Determine the (x, y) coordinate at the center of the cell enclosing the given text.  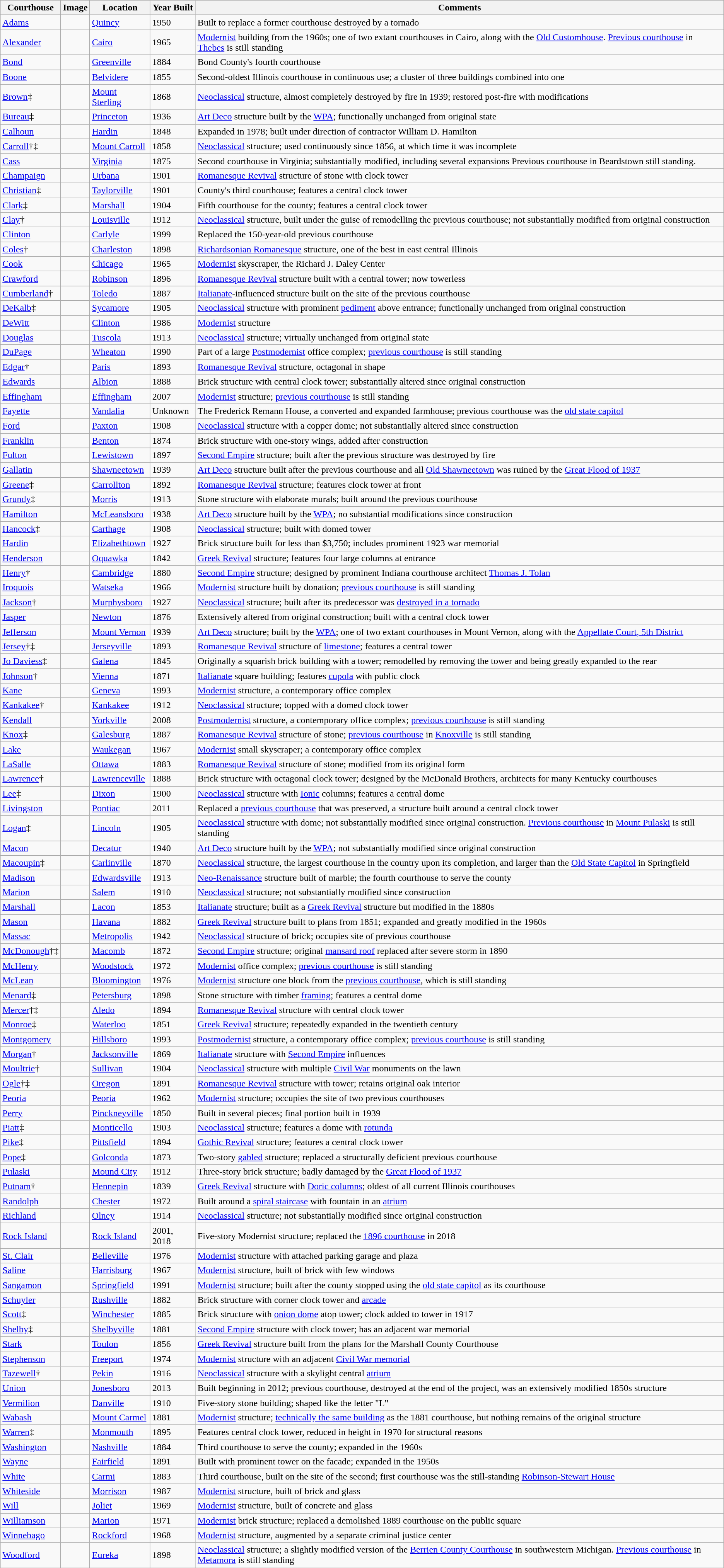
2001, 2018 (172, 1236)
Neoclassical structure; not substantially modified since construction (459, 892)
Brick structure with corner clock tower and arcade (459, 1300)
Galesburg (120, 735)
Third courthouse to serve the county; expanded in the 1960s (459, 1447)
1968 (172, 1535)
Danville (120, 1403)
Greek Revival structure; repeatedly expanded in the twentieth century (459, 1025)
Perry (31, 1113)
1848 (172, 131)
Three-story brick structure; badly damaged by the Great Flood of 1937 (459, 1172)
Mercer†‡ (31, 1010)
Galena (120, 661)
Modernist brick structure; replaced a demolished 1889 courthouse on the public square (459, 1520)
Brick structure with central clock tower; substantially altered since original construction (459, 381)
1938 (172, 514)
Chester (120, 1201)
Second Empire structure with clock tower; has an adjacent war memorial (459, 1329)
Pontiac (120, 808)
Hamilton (31, 514)
Modernist office complex; previous courthouse is still standing (459, 966)
Greek Revival structure; features four large columns at entrance (459, 558)
1880 (172, 573)
Freeport (120, 1359)
Paris (120, 367)
White (31, 1476)
1873 (172, 1157)
Sullivan (120, 1069)
Neoclassical structure with dome; not substantially modified since original construction. Previous courthouse in Mount Pulaski is still standing (459, 828)
Morrison (120, 1491)
Aledo (120, 1010)
Woodford (31, 1555)
Macon (31, 848)
Kankakee (120, 705)
1896 (172, 279)
Golconda (120, 1157)
Art Deco structure built after the previous courthouse and all Old Shawneetown was ruined by the Great Flood of 1937 (459, 470)
Shelby‡ (31, 1329)
Originally a squarish brick building with a tower; remodelled by removing the tower and being greatly expanded to the rear (459, 661)
Built with prominent tower on the facade; expanded in the 1950s (459, 1462)
Romanesque Revival structure built with a central tower; now towerless (459, 279)
1999 (172, 235)
Geneva (120, 691)
Modernist structure built by donation; previous courthouse is still standing (459, 587)
Hennepin (120, 1187)
Brown‡ (31, 97)
Lee‡ (31, 793)
Olney (120, 1216)
Mount Vernon (120, 632)
Metropolis (120, 936)
Second-oldest Illinois courthouse in continuous use; a cluster of three buildings combined into one (459, 77)
Monroe‡ (31, 1025)
Romanesque Revival structure of stone; modified from its original form (459, 764)
Neoclassical structure; not substantially modified since original construction (459, 1216)
DuPage (31, 352)
Five-story Modernist structure; replaced the 1896 courthouse in 2018 (459, 1236)
Ford (31, 426)
Mount Carroll (120, 146)
Italianate-influenced structure built on the site of the previous courthouse (459, 293)
Grundy‡ (31, 499)
1940 (172, 848)
1872 (172, 951)
Neo-Renaissance structure built of marble; the fourth courthouse to serve the county (459, 877)
Jersey†‡ (31, 646)
Stark (31, 1344)
Modernist structure, built of brick and glass (459, 1491)
Modernist structure, augmented by a separate criminal justice center (459, 1535)
Albion (120, 381)
Neoclassical structure, the largest courthouse in the country upon its completion, and larger than the Old State Capitol in Springfield (459, 863)
County's third courthouse; features a central clock tower (459, 190)
Part of a large Postmodernist office complex; previous courthouse is still standing (459, 352)
Piatt‡ (31, 1127)
Eureka (120, 1555)
Romanesque Revival structure; features clock tower at front (459, 485)
Second courthouse in Virginia; substantially modified, including several expansions Previous courthouse in Beardstown still standing. (459, 161)
2008 (172, 720)
Neoclassical structure; built after its predecessor was destroyed in a tornado (459, 602)
Elizabethtown (120, 543)
Clay† (31, 220)
1966 (172, 587)
Belleville (120, 1256)
Comments (459, 8)
Woodstock (120, 966)
Waterloo (120, 1025)
Neoclassical structure with prominent pediment above entrance; functionally unchanged from original construction (459, 308)
Putnam† (31, 1187)
Greek Revival structure built from the plans for the Marshall County Courthouse (459, 1344)
Greenville (120, 62)
Lake (31, 749)
1991 (172, 1285)
Alexander (31, 43)
Lawrence† (31, 779)
Knox‡ (31, 735)
Benton (120, 440)
Menard‡ (31, 995)
1855 (172, 77)
McLean (31, 981)
Vermilion (31, 1403)
Modernist structure (459, 323)
Fairfield (120, 1462)
Union (31, 1388)
Carlinville (120, 863)
Vandalia (120, 411)
Charleston (120, 249)
1914 (172, 1216)
Modernist structure; built after the county stopped using the old state capitol as its courthouse (459, 1285)
Washington (31, 1447)
Madison (31, 877)
Will (31, 1506)
DeKalb‡ (31, 308)
Romanesque Revival structure of limestone; features a central tower (459, 646)
Carroll†‡ (31, 146)
Montgomery (31, 1039)
Greene‡ (31, 485)
Wayne (31, 1462)
Mount Carmel (120, 1418)
Taylorville (120, 190)
Joliet (120, 1506)
Modernist small skyscraper; a contemporary office complex (459, 749)
Iroquois (31, 587)
Chicago (120, 264)
Bond County's fourth courthouse (459, 62)
Romanesque Revival structure, octagonal in shape (459, 367)
Replaced a previous courthouse that was preserved, a structure built around a central clock tower (459, 808)
Virginia (120, 161)
1950 (172, 22)
Kane (31, 691)
Courthouse (31, 8)
Third courthouse, built on the site of the second; first courthouse was the still-standing Robinson-Stewart House (459, 1476)
1839 (172, 1187)
Neoclassical structure with a copper dome; not substantially altered since construction (459, 426)
1987 (172, 1491)
Winchester (120, 1314)
1869 (172, 1054)
Jefferson (31, 632)
Unknown (172, 411)
Livingston (31, 808)
Jerseyville (120, 646)
Hancock‡ (31, 529)
Modernist structure, a contemporary office complex (459, 691)
Edwardsville (120, 877)
Fulton (31, 455)
Stephenson (31, 1359)
Sycamore (120, 308)
1971 (172, 1520)
Watseka (120, 587)
2013 (172, 1388)
Crawford (31, 279)
Paxton (120, 426)
Brick structure with octagonal clock tower; designed by the McDonald Brothers, architects for many Kentucky courthouses (459, 779)
1969 (172, 1506)
Italianate structure; built as a Greek Revival structure but modified in the 1880s (459, 907)
Romanesque Revival structure of stone with clock tower (459, 175)
1853 (172, 907)
2007 (172, 396)
Cumberland† (31, 293)
Lacon (120, 907)
Italianate square building; features cupola with public clock (459, 676)
Jasper (31, 617)
1858 (172, 146)
Richland (31, 1216)
Belvidere (120, 77)
Monmouth (120, 1432)
St. Clair (31, 1256)
Modernist structure with an adjacent Civil War memorial (459, 1359)
Brick structure with onion dome atop tower; clock added to tower in 1917 (459, 1314)
Lawrenceville (120, 779)
Harrisburg (120, 1270)
Calhoun (31, 131)
Mason (31, 922)
Oquawka (120, 558)
Tuscola (120, 337)
Replaced the 150-year-old previous courthouse (459, 235)
Sangamon (31, 1285)
Wabash (31, 1418)
Saline (31, 1270)
The Frederick Remann House, a converted and expanded farmhouse; previous courthouse was the old state capitol (459, 411)
Neoclassical structure with multiple Civil War monuments on the lawn (459, 1069)
Year Built (172, 8)
Salem (120, 892)
1895 (172, 1432)
Mound City (120, 1172)
Kankakee† (31, 705)
Quincy (120, 22)
Macomb (120, 951)
Morris (120, 499)
Ogle†‡ (31, 1083)
1856 (172, 1344)
Murphysboro (120, 602)
Bond (31, 62)
Shelbyville (120, 1329)
1942 (172, 936)
1875 (172, 161)
Whiteside (31, 1491)
Toulon (120, 1344)
Louisville (120, 220)
Lincoln (120, 828)
Pinckneyville (120, 1113)
Johnson† (31, 676)
Massac (31, 936)
Modernist structure with attached parking garage and plaza (459, 1256)
Pike‡ (31, 1142)
Newton (120, 617)
1874 (172, 440)
Toledo (120, 293)
Urbana (120, 175)
Carrollton (120, 485)
1845 (172, 661)
1974 (172, 1359)
Modernist structure one block from the previous courthouse, which is still standing (459, 981)
Cook (31, 264)
Second Empire structure; designed by prominent Indiana courthouse architect Thomas J. Tolan (459, 573)
2011 (172, 808)
Jo Daviess‡ (31, 661)
Carthage (120, 529)
Hillsboro (120, 1039)
Christian‡ (31, 190)
Stone structure with timber framing; features a central dome (459, 995)
1962 (172, 1098)
Decatur (120, 848)
1870 (172, 863)
Pulaski (31, 1172)
1900 (172, 793)
Dixon (120, 793)
Gallatin (31, 470)
1868 (172, 97)
Image (75, 8)
Pope‡ (31, 1157)
Gothic Revival structure; features a central clock tower (459, 1142)
Winnebago (31, 1535)
Cairo (120, 43)
Moultrie† (31, 1069)
Coles† (31, 249)
Built to replace a former courthouse destroyed by a tornado (459, 22)
Fifth courthouse for the county; features a central clock tower (459, 205)
Art Deco structure; built by the WPA; one of two extant courthouses in Mount Vernon, along with the Appellate Court, 5th District (459, 632)
Shawneetown (120, 470)
Modernist structure; occupies the site of two previous courthouses (459, 1098)
Neoclassical structure with Ionic columns; features a central dome (459, 793)
Greek Revival structure built to plans from 1851; expanded and greatly modified in the 1960s (459, 922)
McLeansboro (120, 514)
Modernist structure; previous courthouse is still standing (459, 396)
1936 (172, 117)
Neoclassical structure of brick; occupies site of previous courthouse (459, 936)
1897 (172, 455)
Edwards (31, 381)
Wheaton (120, 352)
Neoclassical structure, built under the guise of remodelling the previous courthouse; not substantially modified from original construction (459, 220)
Italianate structure with Second Empire influences (459, 1054)
Warren‡ (31, 1432)
Jonesboro (120, 1388)
McHenry (31, 966)
1876 (172, 617)
Clark‡ (31, 205)
Jacksonville (120, 1054)
Vienna (120, 676)
Built beginning in 2012; previous courthouse, destroyed at the end of the project, was an extensively modified 1850s structure (459, 1388)
Rushville (120, 1300)
Scott‡ (31, 1314)
Tazewell† (31, 1373)
Carlyle (120, 235)
Modernist structure; technically the same building as the 1881 courthouse, but nothing remains of the original structure (459, 1418)
Springfield (120, 1285)
Macoupin‡ (31, 863)
1990 (172, 352)
Modernist skyscraper, the Richard J. Daley Center (459, 264)
1903 (172, 1127)
Princeton (120, 117)
Adams (31, 22)
Cambridge (120, 573)
Romanesque Revival structure with central clock tower (459, 1010)
Stone structure with elaborate murals; built around the previous courthouse (459, 499)
Havana (120, 922)
Features central clock tower, reduced in height in 1970 for structural reasons (459, 1432)
Nashville (120, 1447)
Randolph (31, 1201)
Champaign (31, 175)
Richardsonian Romanesque structure, one of the best in east central Illinois (459, 249)
1850 (172, 1113)
Mount Sterling (120, 97)
Rockford (120, 1535)
Monticello (120, 1127)
Modernist structure, built of concrete and glass (459, 1506)
1986 (172, 323)
Five-story stone building; shaped like the letter "L" (459, 1403)
Douglas (31, 337)
Romanesque Revival structure of stone; previous courthouse in Knoxville is still standing (459, 735)
Neoclassical structure, almost completely destroyed by fire in 1939; restored post-fire with modifications (459, 97)
Neoclassical structure with a skylight central atrium (459, 1373)
Brick structure with one-story wings, added after construction (459, 440)
Brick structure built for less than $3,750; includes prominent 1923 war memorial (459, 543)
Cass (31, 161)
Neoclassical structure; features a dome with rotunda (459, 1127)
Lewistown (120, 455)
Morgan† (31, 1054)
Kendall (31, 720)
Bureau‡ (31, 117)
Logan‡ (31, 828)
Oregon (120, 1083)
Henry† (31, 573)
Robinson (120, 279)
Extensively altered from original construction; built with a central clock tower (459, 617)
Franklin (31, 440)
1916 (172, 1373)
Two-story gabled structure; replaced a structurally deficient previous courthouse (459, 1157)
1885 (172, 1314)
Art Deco structure built by the WPA; no substantial modifications since construction (459, 514)
Location (120, 8)
Second Empire structure; built after the previous structure was destroyed by fire (459, 455)
Greek Revival structure with Doric columns; oldest of all current Illinois courthouses (459, 1187)
Expanded in 1978; built under direction of contractor William D. Hamilton (459, 131)
Built around a spiral staircase with fountain in an atrium (459, 1201)
1892 (172, 485)
Built in several pieces; final portion built in 1939 (459, 1113)
Neoclassical structure; topped with a domed clock tower (459, 705)
Carmi (120, 1476)
Romanesque Revival structure with tower; retains original oak interior (459, 1083)
Art Deco structure built by the WPA; functionally unchanged from original state (459, 117)
Fayette (31, 411)
Jackson† (31, 602)
Ottawa (120, 764)
Henderson (31, 558)
Modernist structure, built of brick with few windows (459, 1270)
Neoclassical structure; used continuously since 1856, at which time it was incomplete (459, 146)
Yorkville (120, 720)
Edgar† (31, 367)
Petersburg (120, 995)
Schuyler (31, 1300)
Boone (31, 77)
1842 (172, 558)
Neoclassical structure; virtually unchanged from original state (459, 337)
Pekin (120, 1373)
1871 (172, 676)
LaSalle (31, 764)
Pittsfield (120, 1142)
Art Deco structure built by the WPA; not substantially modified since original construction (459, 848)
Second Empire structure; original mansard roof replaced after severe storm in 1890 (459, 951)
Bloomington (120, 981)
DeWitt (31, 323)
McDonough†‡ (31, 951)
1851 (172, 1025)
Williamson (31, 1520)
Neoclassical structure; built with domed tower (459, 529)
Waukegan (120, 749)
